Detect which cell encompasses the target text, then output its (X, Y) center coordinate. 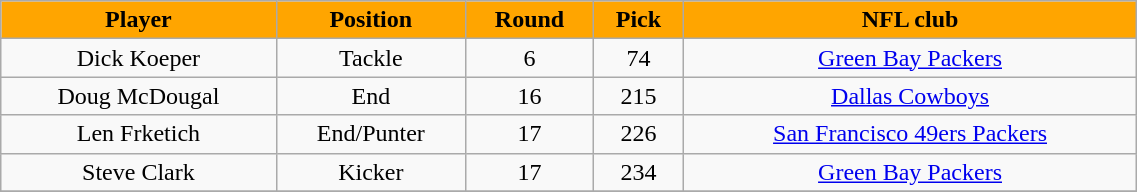
NFL club (910, 20)
215 (639, 96)
16 (530, 96)
Dallas Cowboys (910, 96)
Steve Clark (138, 172)
End (370, 96)
226 (639, 134)
Player (138, 20)
Doug McDougal (138, 96)
Kicker (370, 172)
Tackle (370, 58)
234 (639, 172)
Len Frketich (138, 134)
Position (370, 20)
End/Punter (370, 134)
San Francisco 49ers Packers (910, 134)
Round (530, 20)
6 (530, 58)
Dick Koeper (138, 58)
Pick (639, 20)
74 (639, 58)
